Provide the [x, y] coordinate of the cell's center where the given text is located.  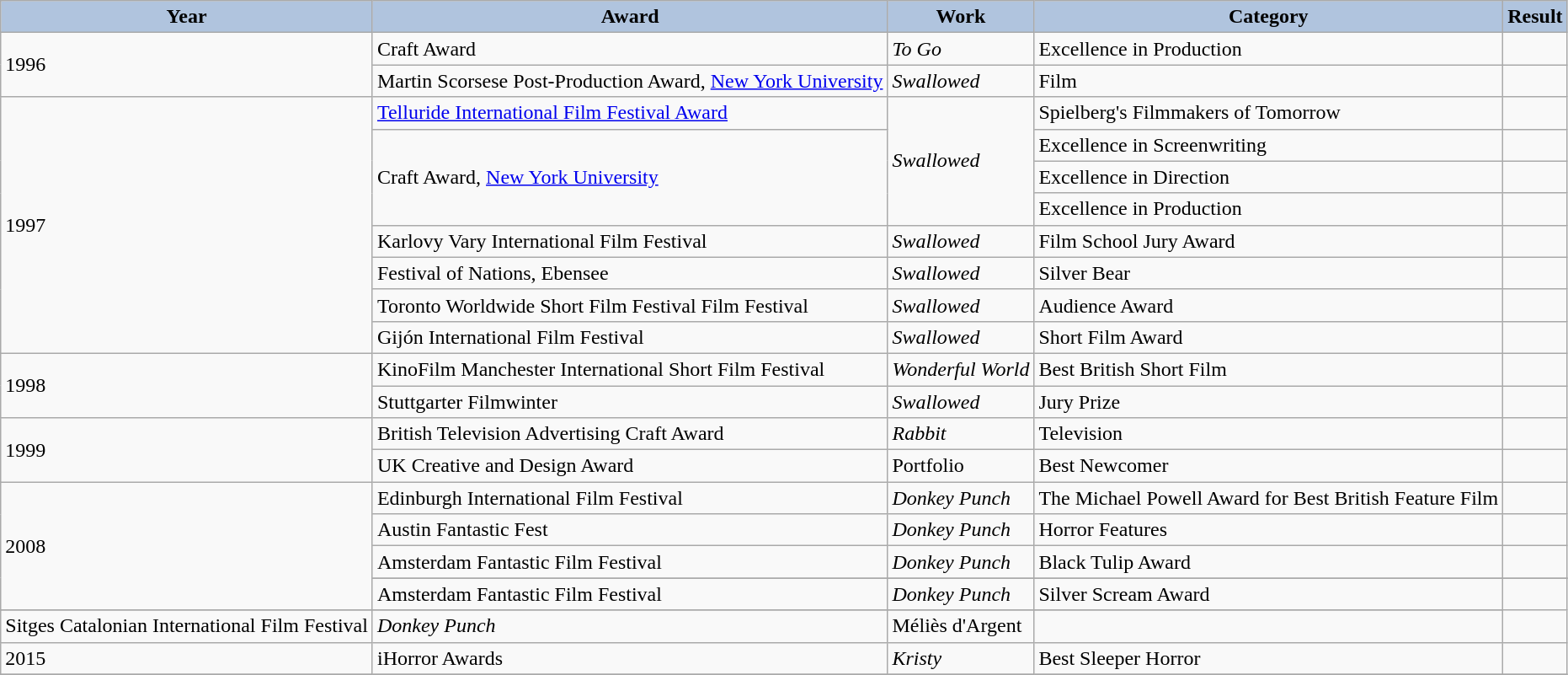
Best Sleeper Horror [1268, 658]
Portfolio [961, 466]
Sitges Catalonian International Film Festival [187, 626]
Jury Prize [1268, 402]
Kristy [961, 658]
Craft Award, New York University [630, 177]
British Television Advertising Craft Award [630, 434]
UK Creative and Design Award [630, 466]
Stuttgarter Filmwinter [630, 402]
Edinburgh International Film Festival [630, 498]
Work [961, 17]
Silver Scream Award [1268, 594]
Excellence in Direction [1268, 177]
Result [1535, 17]
Category [1268, 17]
Karlovy Vary International Film Festival [630, 241]
Year [187, 17]
Award [630, 17]
1999 [187, 450]
Craft Award [630, 49]
The Michael Powell Award for Best British Feature Film [1268, 498]
Martin Scorsese Post-Production Award, New York University [630, 81]
Short Film Award [1268, 337]
Audience Award [1268, 305]
2008 [187, 546]
Best Newcomer [1268, 466]
Toronto Worldwide Short Film Festival Film Festival [630, 305]
1998 [187, 385]
Méliès d'Argent [961, 626]
To Go [961, 49]
Telluride International Film Festival Award [630, 113]
KinoFilm Manchester International Short Film Festival [630, 369]
Horror Features [1268, 530]
Film School Jury Award [1268, 241]
Black Tulip Award [1268, 562]
1996 [187, 65]
Excellence in Screenwriting [1268, 145]
iHorror Awards [630, 658]
2015 [187, 658]
Rabbit [961, 434]
Austin Fantastic Fest [630, 530]
1997 [187, 225]
Film [1268, 81]
Spielberg's Filmmakers of Tomorrow [1268, 113]
Wonderful World [961, 369]
Gijón International Film Festival [630, 337]
Festival of Nations, Ebensee [630, 273]
Silver Bear [1268, 273]
Television [1268, 434]
Best British Short Film [1268, 369]
